Return (X, Y) of the center of cell containing provided text 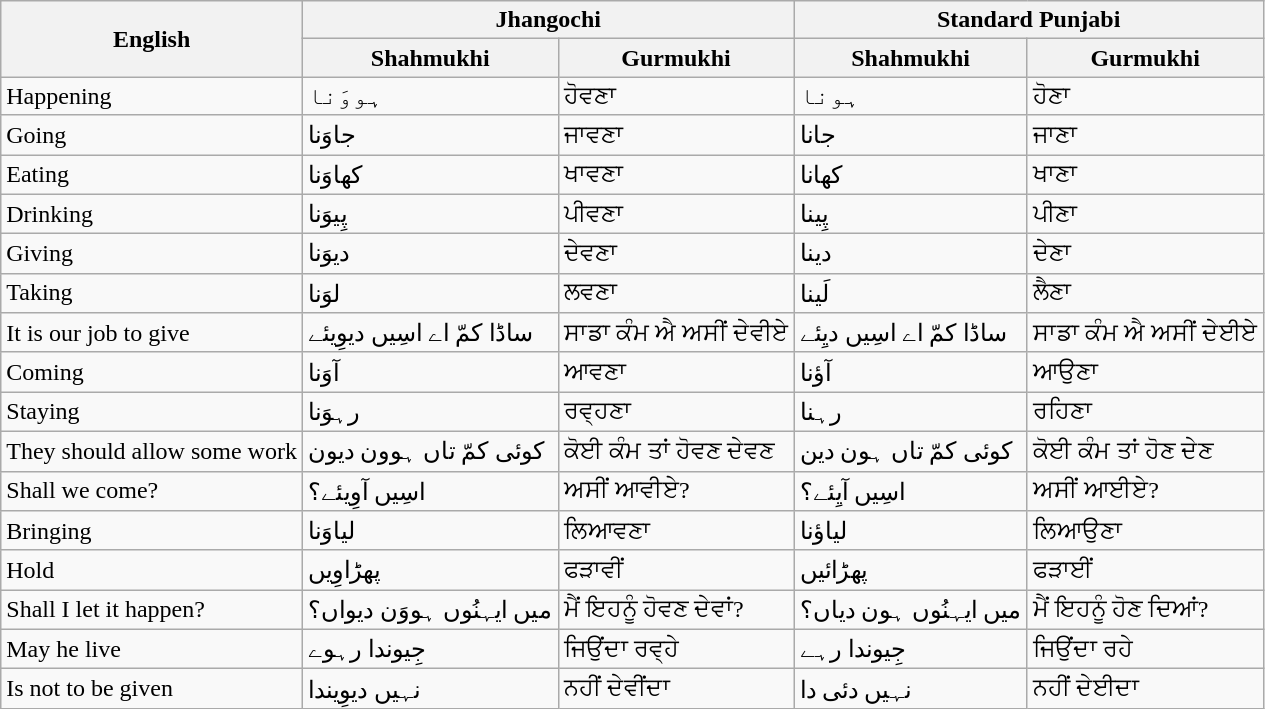
میں ایہنُوں ہون دیاں؟ (910, 610)
ਹੋਵਣਾ (676, 96)
پِینا (910, 214)
Bringing (152, 531)
ਪੀਵਣਾ (676, 214)
کوئی کمّ تاں ہون دین (910, 451)
It is our job to give (152, 333)
Jhangochi (548, 20)
کھانا (910, 174)
ਨਹੀਂ ਦੇਵੀਂਦਾ (676, 689)
ਅਸੀਂ ਆਵੀਏ? (676, 491)
جِیوندا رہوے (430, 649)
نہیں دئی دا (910, 689)
ਪੀਣਾ (1145, 214)
Coming (152, 372)
نہیں دیوِیندا (430, 689)
ਨਹੀਂ ਦੇਈਦਾ (1145, 689)
ਜਾਵਣਾ (676, 135)
Eating (152, 174)
رہوَنا (430, 412)
ਜਿਉਂਦਾ ਰਵ੍ਹੇ (676, 649)
ساڈا کمّ اے اسِیں دیِئے (910, 333)
Hold (152, 570)
کوئی کمّ تاں ہوون دیون (430, 451)
اسِیں آیِئے؟ (910, 491)
ਰਹਿਣਾ (1145, 412)
میں ایہنُوں ہووَن دیواں؟ (430, 610)
ਦੇਣਾ (1145, 254)
Taking (152, 293)
آؤنا (910, 372)
ਜਿਉਂਦਾ ਰਹੇ (1145, 649)
جاوَنا (430, 135)
رہنا (910, 412)
ਜਾਣਾ (1145, 135)
پھڑائیں (910, 570)
لیاؤنا (910, 531)
ہووَنا (430, 96)
ਖਾਵਣਾ (676, 174)
لوَنا (430, 293)
جِیوندا رہے (910, 649)
ਮੈਂ ਇਹਨੂੰ ਹੋਣ ਦਿਆਂ? (1145, 610)
Going (152, 135)
ਫੜਾਈਂ (1145, 570)
Happening (152, 96)
دیوَنا (430, 254)
ਖਾਣਾ (1145, 174)
آوَنا (430, 372)
ਆਵਣਾ (676, 372)
English (152, 39)
Is not to be given (152, 689)
جانا (910, 135)
اسِیں آوِیئے؟ (430, 491)
ਫੜਾਵੀਂ (676, 570)
ਲੈਣਾ (1145, 293)
ਲਵਣਾ (676, 293)
Giving (152, 254)
ਕੋਈ ਕੰਮ ਤਾਂ ਹੋਣ ਦੇਣ (1145, 451)
ਲਿਆਉਣਾ (1145, 531)
ਕੋਈ ਕੰਮ ਤਾਂ ਹੋਵਣ ਦੇਵਣ (676, 451)
لَینا (910, 293)
ਆਉਣਾ (1145, 372)
لیاوَنا (430, 531)
ਦੇਵਣਾ (676, 254)
ਅਸੀਂ ਆਈਏ? (1145, 491)
Shall we come? (152, 491)
ہونا (910, 96)
پھڑاوِیں (430, 570)
ਹੋਣਾ (1145, 96)
ਲਿਆਵਣਾ (676, 531)
دینا (910, 254)
They should allow some work (152, 451)
ساڈا کمّ اے اسِیں دیوِیئے (430, 333)
ਰਵ੍ਹਣਾ (676, 412)
ਮੈਂ ਇਹਨੂੰ ਹੋਵਣ ਦੇਵਾਂ? (676, 610)
May he live (152, 649)
Drinking (152, 214)
Shall I let it happen? (152, 610)
Staying (152, 412)
ਸਾਡਾ ਕੰਮ ਐ ਅਸੀਂ ਦੇਵੀਏ (676, 333)
ਸਾਡਾ ਕੰਮ ਐ ਅਸੀਂ ਦੇਈਏ (1145, 333)
کھاوَنا (430, 174)
Standard Punjabi (1028, 20)
پِیوَنا (430, 214)
